Output the (X, Y) coordinate of the center of the cell containing the given text.  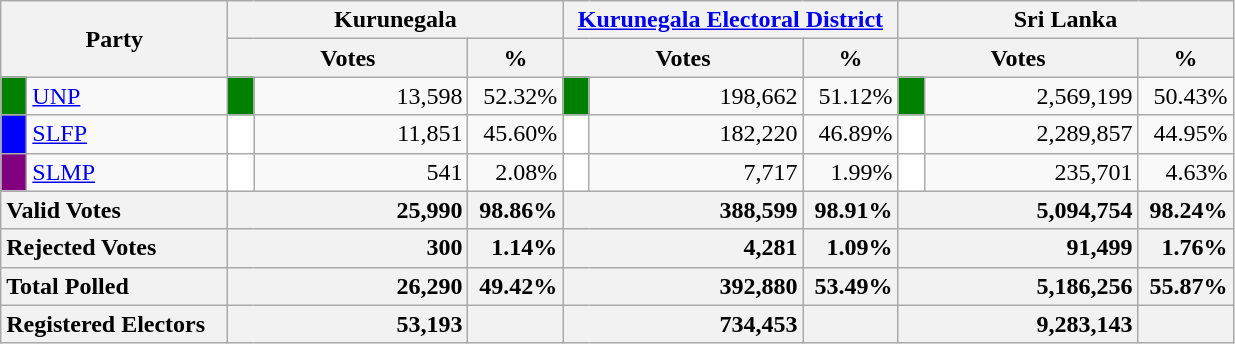
300 (348, 248)
13,598 (361, 96)
Kurunegala (396, 20)
50.43% (1186, 96)
91,499 (1018, 248)
4,281 (683, 248)
235,701 (1031, 172)
Rejected Votes (114, 248)
51.12% (850, 96)
53,193 (348, 324)
7,717 (696, 172)
392,880 (683, 286)
55.87% (1186, 286)
45.60% (516, 134)
Valid Votes (114, 210)
1.99% (850, 172)
9,283,143 (1018, 324)
5,094,754 (1018, 210)
Registered Electors (114, 324)
SLFP (128, 134)
541 (361, 172)
11,851 (361, 134)
1.76% (1186, 248)
52.32% (516, 96)
Kurunegala Electoral District (730, 20)
46.89% (850, 134)
734,453 (683, 324)
1.14% (516, 248)
26,290 (348, 286)
2.08% (516, 172)
UNP (128, 96)
198,662 (696, 96)
5,186,256 (1018, 286)
182,220 (696, 134)
Sri Lanka (1066, 20)
98.91% (850, 210)
53.49% (850, 286)
SLMP (128, 172)
2,289,857 (1031, 134)
2,569,199 (1031, 96)
25,990 (348, 210)
44.95% (1186, 134)
Party (114, 39)
49.42% (516, 286)
1.09% (850, 248)
98.24% (1186, 210)
388,599 (683, 210)
98.86% (516, 210)
Total Polled (114, 286)
4.63% (1186, 172)
